Determine the (x, y) coordinate at the center of the cell enclosing the given text.  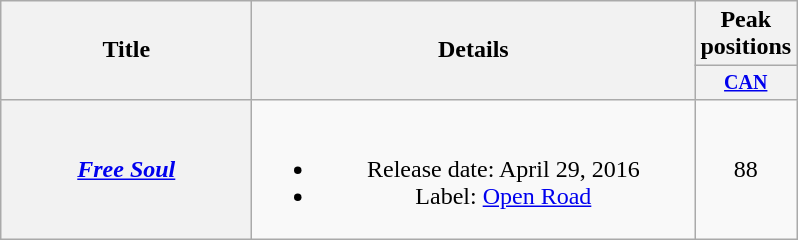
CAN (746, 82)
Free Soul (126, 169)
Title (126, 50)
Release date: April 29, 2016Label: Open Road (474, 169)
Peakpositions (746, 34)
Details (474, 50)
88 (746, 169)
